Output the [X, Y] coordinate of the center of the cell containing the given text.  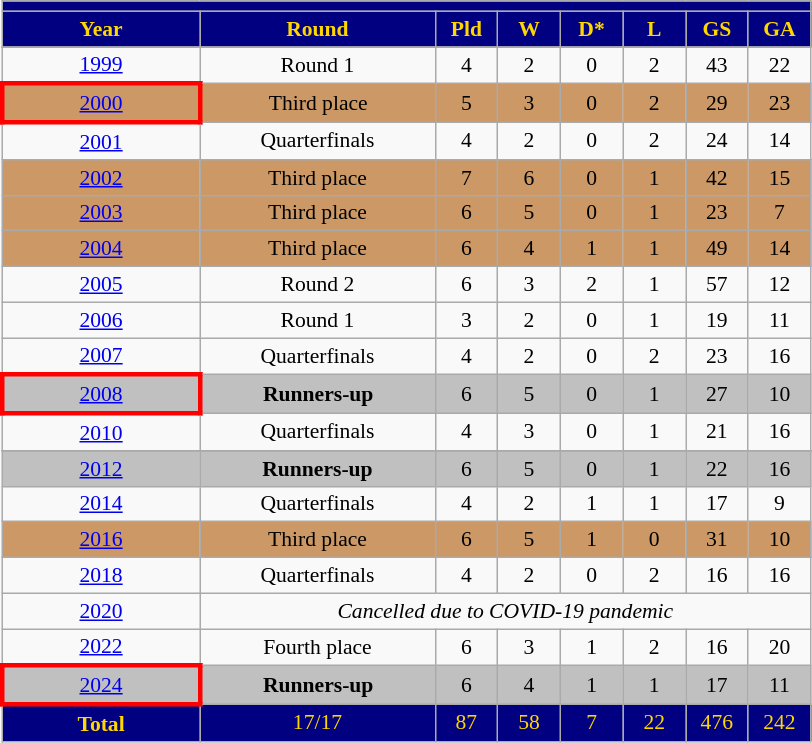
W [530, 29]
19 [718, 320]
GA [780, 29]
242 [780, 724]
2024 [101, 686]
GS [718, 29]
476 [718, 724]
42 [718, 178]
2010 [101, 432]
21 [718, 432]
58 [530, 724]
2006 [101, 320]
27 [718, 394]
57 [718, 285]
2008 [101, 394]
24 [718, 142]
D* [592, 29]
87 [466, 724]
2005 [101, 285]
43 [718, 66]
49 [718, 249]
12 [780, 285]
31 [718, 540]
Total [101, 724]
Cancelled due to COVID-19 pandemic [506, 611]
15 [780, 178]
2000 [101, 104]
29 [718, 104]
9 [780, 504]
2020 [101, 611]
20 [780, 648]
L [654, 29]
2003 [101, 213]
2014 [101, 504]
Fourth place [318, 648]
2018 [101, 576]
2022 [101, 648]
2016 [101, 540]
Year [101, 29]
Round 2 [318, 285]
17/17 [318, 724]
2001 [101, 142]
Pld [466, 29]
2004 [101, 249]
Round [318, 29]
1999 [101, 66]
2002 [101, 178]
2012 [101, 469]
2007 [101, 356]
